Extract the [X, Y] coordinate from the center of the cell holding the provided text.  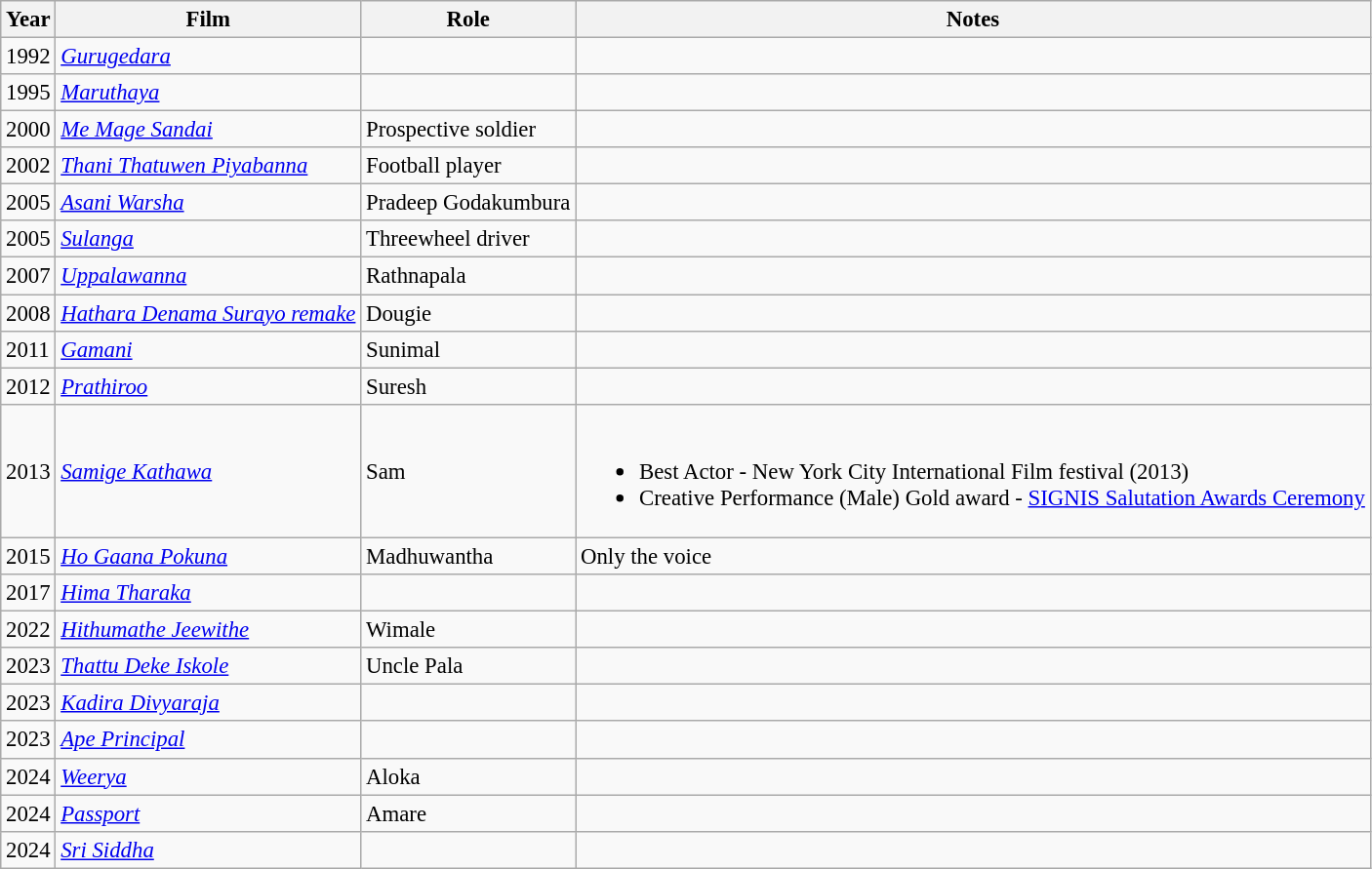
Sunimal [468, 349]
2011 [28, 349]
Gamani [209, 349]
2007 [28, 276]
Film [209, 20]
Prathiroo [209, 386]
2017 [28, 593]
Me Mage Sandai [209, 130]
Uppalawanna [209, 276]
Kadira Divyaraja [209, 703]
2022 [28, 630]
Suresh [468, 386]
Pradeep Godakumbura [468, 203]
2012 [28, 386]
Ape Principal [209, 740]
Hathara Denama Surayo remake [209, 313]
Football player [468, 166]
Wimale [468, 630]
Thani Thatuwen Piyabanna [209, 166]
Maruthaya [209, 93]
Uncle Pala [468, 666]
Passport [209, 813]
Threewheel driver [468, 239]
Asani Warsha [209, 203]
2000 [28, 130]
2013 [28, 470]
1992 [28, 57]
Samige Kathawa [209, 470]
Dougie [468, 313]
Rathnapala [468, 276]
Only the voice [973, 557]
Prospective soldier [468, 130]
Sri Siddha [209, 849]
Sulanga [209, 239]
2008 [28, 313]
Madhuwantha [468, 557]
Hithumathe Jeewithe [209, 630]
2002 [28, 166]
Thattu Deke Iskole [209, 666]
Aloka [468, 776]
Best Actor - New York City International Film festival (2013)Creative Performance (Male) Gold award - SIGNIS Salutation Awards Ceremony [973, 470]
Year [28, 20]
Notes [973, 20]
Weerya [209, 776]
Hima Tharaka [209, 593]
Amare [468, 813]
Gurugedara [209, 57]
2015 [28, 557]
1995 [28, 93]
Role [468, 20]
Ho Gaana Pokuna [209, 557]
Sam [468, 470]
